Return the [x, y] coordinate for the center point of the cell that contains the specified text.  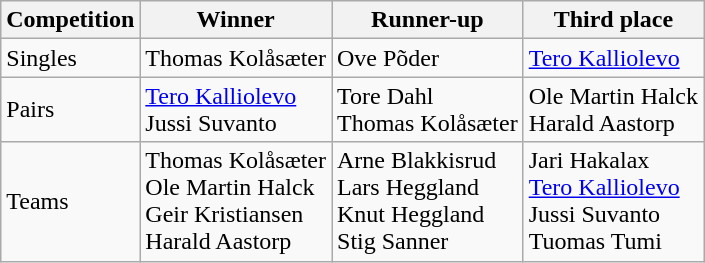
Thomas Kolåsæter Ole Martin Halck Geir Kristiansen Harald Aastorp [236, 202]
Winner [236, 20]
Tero Kalliolevo Jussi Suvanto [236, 110]
Tero Kalliolevo [613, 58]
Runner-up [428, 20]
Thomas Kolåsæter [236, 58]
Tore Dahl Thomas Kolåsæter [428, 110]
Ove Põder [428, 58]
Jari Hakalax Tero Kalliolevo Jussi Suvanto Tuomas Tumi [613, 202]
Arne Blakkisrud Lars Heggland Knut Heggland Stig Sanner [428, 202]
Third place [613, 20]
Ole Martin Halck Harald Aastorp [613, 110]
Teams [70, 202]
Pairs [70, 110]
Competition [70, 20]
Singles [70, 58]
